Identify which cell holds the provided text, then report its (x, y) central coordinate. 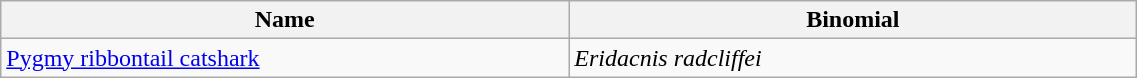
Eridacnis radcliffei (853, 58)
Pygmy ribbontail catshark (285, 58)
Name (285, 20)
Binomial (853, 20)
